Scan for the cell matching the given text and deliver its (X, Y) coordinate at center. 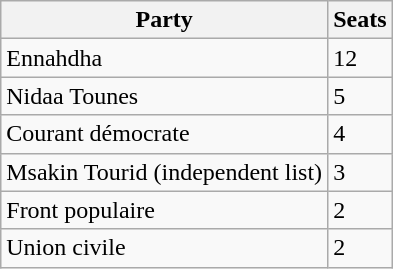
Front populaire (164, 210)
Party (164, 20)
Msakin Tourid (independent list) (164, 172)
Nidaa Tounes (164, 96)
12 (360, 58)
5 (360, 96)
4 (360, 134)
Courant démocrate (164, 134)
Ennahdha (164, 58)
3 (360, 172)
Seats (360, 20)
Union civile (164, 248)
